Locate the cell with the specified text and output its [x, y] center coordinate. 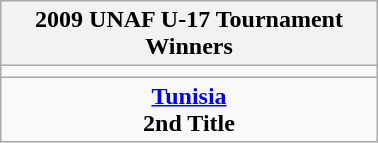
Tunisia2nd Title [189, 110]
2009 UNAF U-17 Tournament Winners [189, 34]
